Scan for the cell matching the given text and deliver its [x, y] coordinate at center. 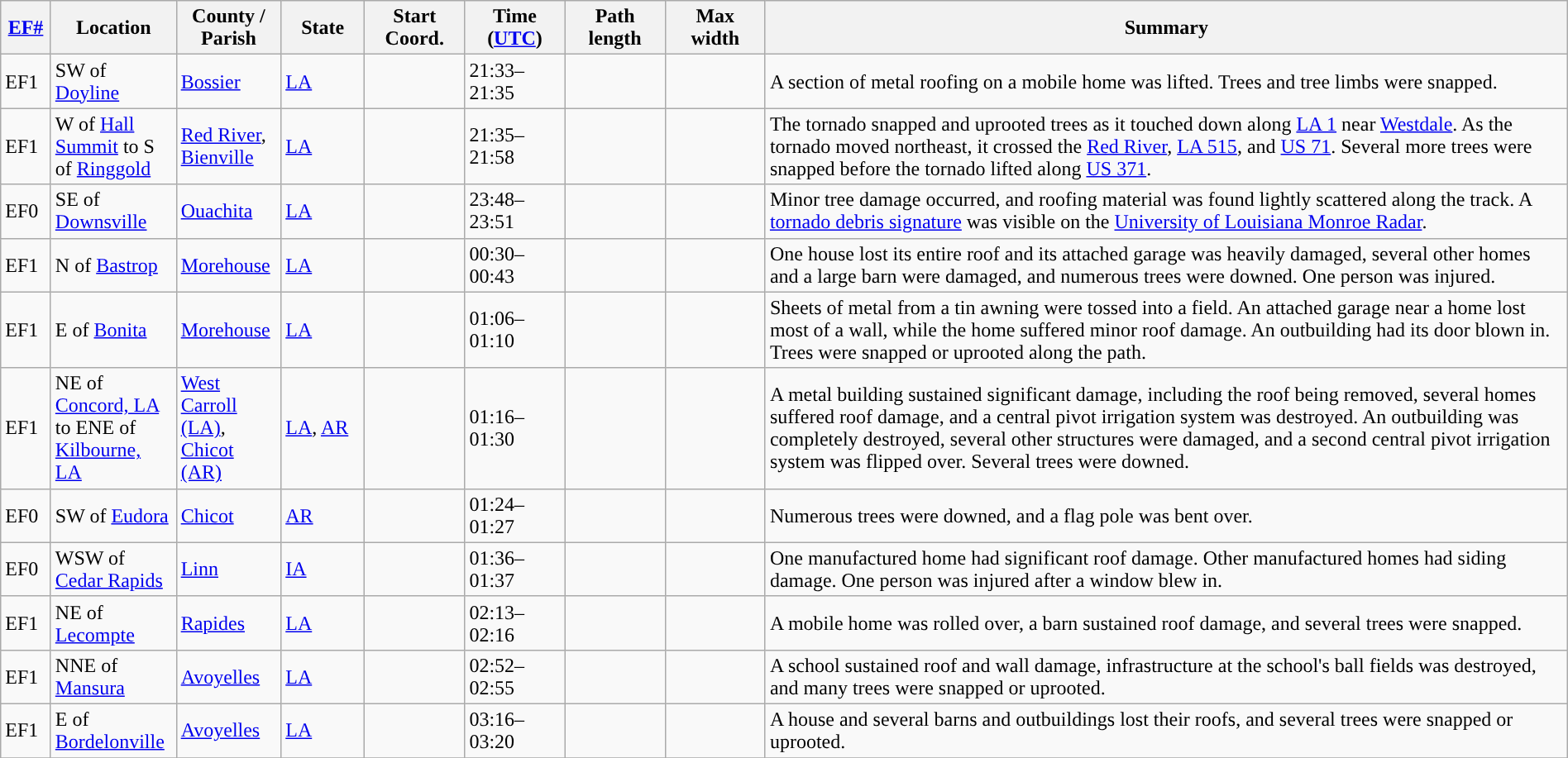
A school sustained roof and wall damage, infrastructure at the school's ball fields was destroyed, and many trees were snapped or uprooted. [1166, 676]
Linn [228, 569]
SW of Eudora [113, 516]
LA, AR [323, 428]
E of Bordelonville [113, 731]
EF# [26, 28]
E of Bonita [113, 330]
NE of Lecompte [113, 623]
County / Parish [228, 28]
03:16–03:20 [514, 731]
01:06–01:10 [514, 330]
A mobile home was rolled over, a barn sustained roof damage, and several trees were snapped. [1166, 623]
21:35–21:58 [514, 146]
Red River, Bienville [228, 146]
00:30–00:43 [514, 265]
AR [323, 516]
Location [113, 28]
Start Coord. [415, 28]
Numerous trees were downed, and a flag pole was bent over. [1166, 516]
SW of Doyline [113, 81]
Bossier [228, 81]
NNE of Mansura [113, 676]
Rapides [228, 623]
Time (UTC) [514, 28]
A section of metal roofing on a mobile home was lifted. Trees and tree limbs were snapped. [1166, 81]
West Carroll (LA), Chicot (AR) [228, 428]
IA [323, 569]
23:48–23:51 [514, 212]
21:33–21:35 [514, 81]
01:36–01:37 [514, 569]
Ouachita [228, 212]
02:52–02:55 [514, 676]
01:24–01:27 [514, 516]
N of Bastrop [113, 265]
State [323, 28]
Chicot [228, 516]
SE of Downsville [113, 212]
WSW of Cedar Rapids [113, 569]
Summary [1166, 28]
Max width [715, 28]
02:13–02:16 [514, 623]
NE of Concord, LA to ENE of Kilbourne, LA [113, 428]
W of Hall Summit to S of Ringgold [113, 146]
Path length [615, 28]
01:16–01:30 [514, 428]
One manufactured home had significant roof damage. Other manufactured homes had siding damage. One person was injured after a window blew in. [1166, 569]
A house and several barns and outbuildings lost their roofs, and several trees were snapped or uprooted. [1166, 731]
